Output the [X, Y] coordinate of the center of the cell containing the given text.  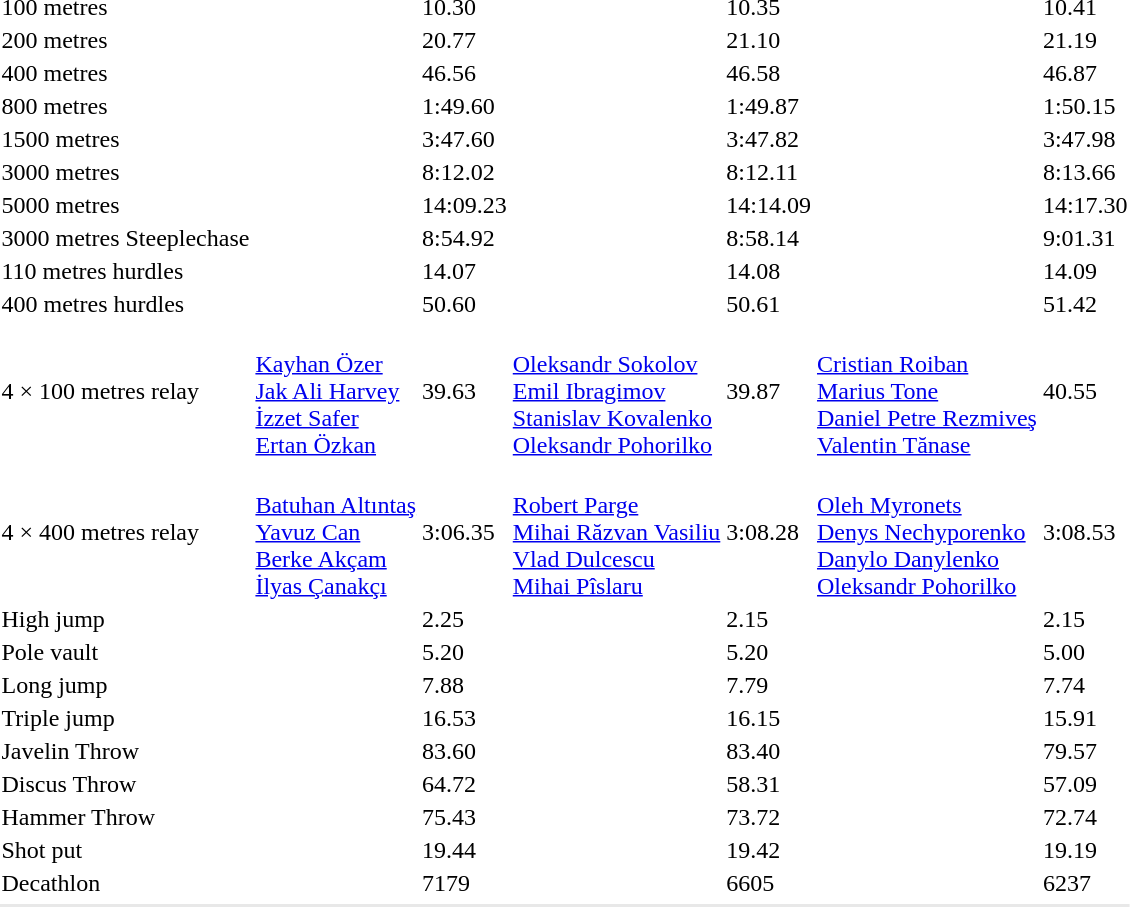
39.63 [465, 391]
7.74 [1085, 685]
39.87 [769, 391]
51.42 [1085, 304]
3000 metres [126, 172]
83.40 [769, 751]
3000 metres Steeplechase [126, 238]
Hammer Throw [126, 817]
7179 [465, 883]
3:08.28 [769, 532]
200 metres [126, 40]
79.57 [1085, 751]
64.72 [465, 784]
Kayhan ÖzerJak Ali Harveyİzzet SaferErtan Özkan [336, 391]
High jump [126, 619]
46.56 [465, 73]
19.19 [1085, 850]
6237 [1085, 883]
8:12.02 [465, 172]
3:47.60 [465, 139]
Javelin Throw [126, 751]
14.08 [769, 271]
14.07 [465, 271]
Decathlon [126, 883]
72.74 [1085, 817]
9:01.31 [1085, 238]
7.88 [465, 685]
75.43 [465, 817]
14:17.30 [1085, 205]
14:14.09 [769, 205]
14.09 [1085, 271]
3:08.53 [1085, 532]
58.31 [769, 784]
15.91 [1085, 718]
3:47.82 [769, 139]
6605 [769, 883]
46.58 [769, 73]
2.25 [465, 619]
8:12.11 [769, 172]
Pole vault [126, 652]
73.72 [769, 817]
7.79 [769, 685]
Long jump [126, 685]
21.10 [769, 40]
46.87 [1085, 73]
5.00 [1085, 652]
1:49.87 [769, 106]
40.55 [1085, 391]
19.44 [465, 850]
19.42 [769, 850]
8:13.66 [1085, 172]
Shot put [126, 850]
1500 metres [126, 139]
1:50.15 [1085, 106]
16.53 [465, 718]
3:47.98 [1085, 139]
Oleksandr SokolovEmil IbragimovStanislav KovalenkoOleksandr Pohorilko [616, 391]
8:54.92 [465, 238]
110 metres hurdles [126, 271]
20.77 [465, 40]
800 metres [126, 106]
50.61 [769, 304]
83.60 [465, 751]
4 × 400 metres relay [126, 532]
50.60 [465, 304]
5000 metres [126, 205]
16.15 [769, 718]
Batuhan AltıntaşYavuz CanBerke Akçamİlyas Çanakçı [336, 532]
400 metres hurdles [126, 304]
1:49.60 [465, 106]
Oleh MyronetsDenys NechyporenkoDanylo DanylenkoOleksandr Pohorilko [926, 532]
8:58.14 [769, 238]
Robert PargeMihai Răzvan VasiliuVlad DulcescuMihai Pîslaru [616, 532]
57.09 [1085, 784]
400 metres [126, 73]
3:06.35 [465, 532]
21.19 [1085, 40]
Triple jump [126, 718]
4 × 100 metres relay [126, 391]
14:09.23 [465, 205]
Cristian RoibanMarius ToneDaniel Petre RezmiveşValentin Tănase [926, 391]
Discus Throw [126, 784]
